Determine the (x, y) coordinate at the center of the cell enclosing the given text.  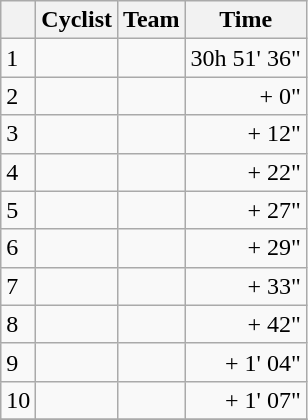
10 (18, 400)
1 (18, 58)
Cyclist (77, 20)
30h 51' 36" (246, 58)
+ 0" (246, 96)
+ 29" (246, 248)
+ 12" (246, 134)
7 (18, 286)
+ 33" (246, 286)
4 (18, 172)
+ 1' 07" (246, 400)
2 (18, 96)
5 (18, 210)
+ 22" (246, 172)
9 (18, 362)
+ 27" (246, 210)
+ 42" (246, 324)
+ 1' 04" (246, 362)
6 (18, 248)
Team (152, 20)
Time (246, 20)
8 (18, 324)
3 (18, 134)
